Detect which cell encompasses the target text, then output its (x, y) center coordinate. 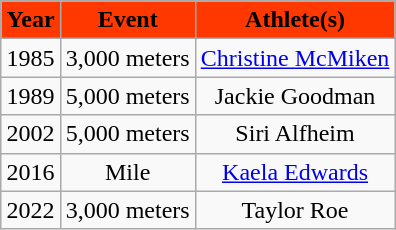
1989 (30, 96)
Christine McMiken (295, 58)
2022 (30, 210)
Year (30, 20)
1985 (30, 58)
2016 (30, 172)
Mile (128, 172)
Kaela Edwards (295, 172)
Athlete(s) (295, 20)
2002 (30, 134)
Siri Alfheim (295, 134)
Taylor Roe (295, 210)
Jackie Goodman (295, 96)
Event (128, 20)
